Return the (x, y) coordinate for the center point of the cell that contains the specified text.  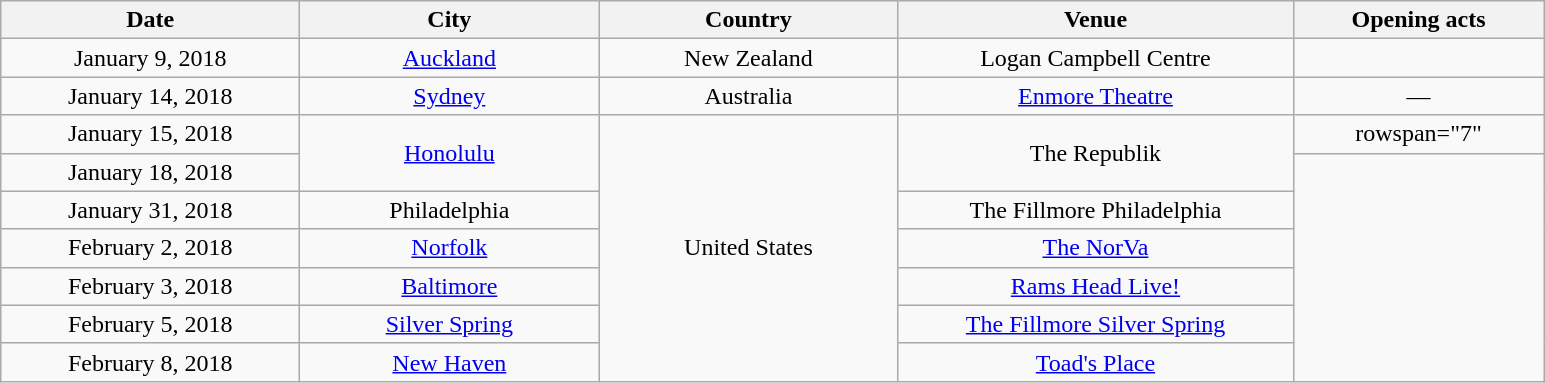
Honolulu (450, 153)
Logan Campbell Centre (1096, 58)
Australia (748, 96)
Philadelphia (450, 210)
City (450, 20)
New Haven (450, 362)
January 9, 2018 (150, 58)
Baltimore (450, 286)
Norfolk (450, 248)
January 31, 2018 (150, 210)
The NorVa (1096, 248)
January 15, 2018 (150, 134)
United States (748, 248)
rowspan="7" (1418, 134)
The Republik (1096, 153)
The Fillmore Philadelphia (1096, 210)
New Zealand (748, 58)
January 18, 2018 (150, 172)
Auckland (450, 58)
The Fillmore Silver Spring (1096, 324)
February 5, 2018 (150, 324)
Date (150, 20)
Sydney (450, 96)
Silver Spring (450, 324)
February 2, 2018 (150, 248)
— (1418, 96)
Toad's Place (1096, 362)
Venue (1096, 20)
Country (748, 20)
February 3, 2018 (150, 286)
Enmore Theatre (1096, 96)
February 8, 2018 (150, 362)
Rams Head Live! (1096, 286)
Opening acts (1418, 20)
January 14, 2018 (150, 96)
